Identify which cell holds the provided text, then report its (x, y) central coordinate. 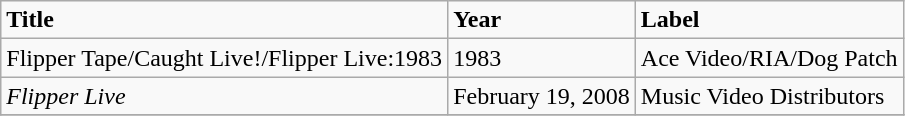
Music Video Distributors (769, 96)
1983 (542, 58)
February 19, 2008 (542, 96)
Flipper Tape/Caught Live!/Flipper Live:1983 (224, 58)
Label (769, 20)
Year (542, 20)
Ace Video/RIA/Dog Patch (769, 58)
Title (224, 20)
Flipper Live (224, 96)
